For the text-containing cell, return its midpoint in [X, Y] coordinate format. 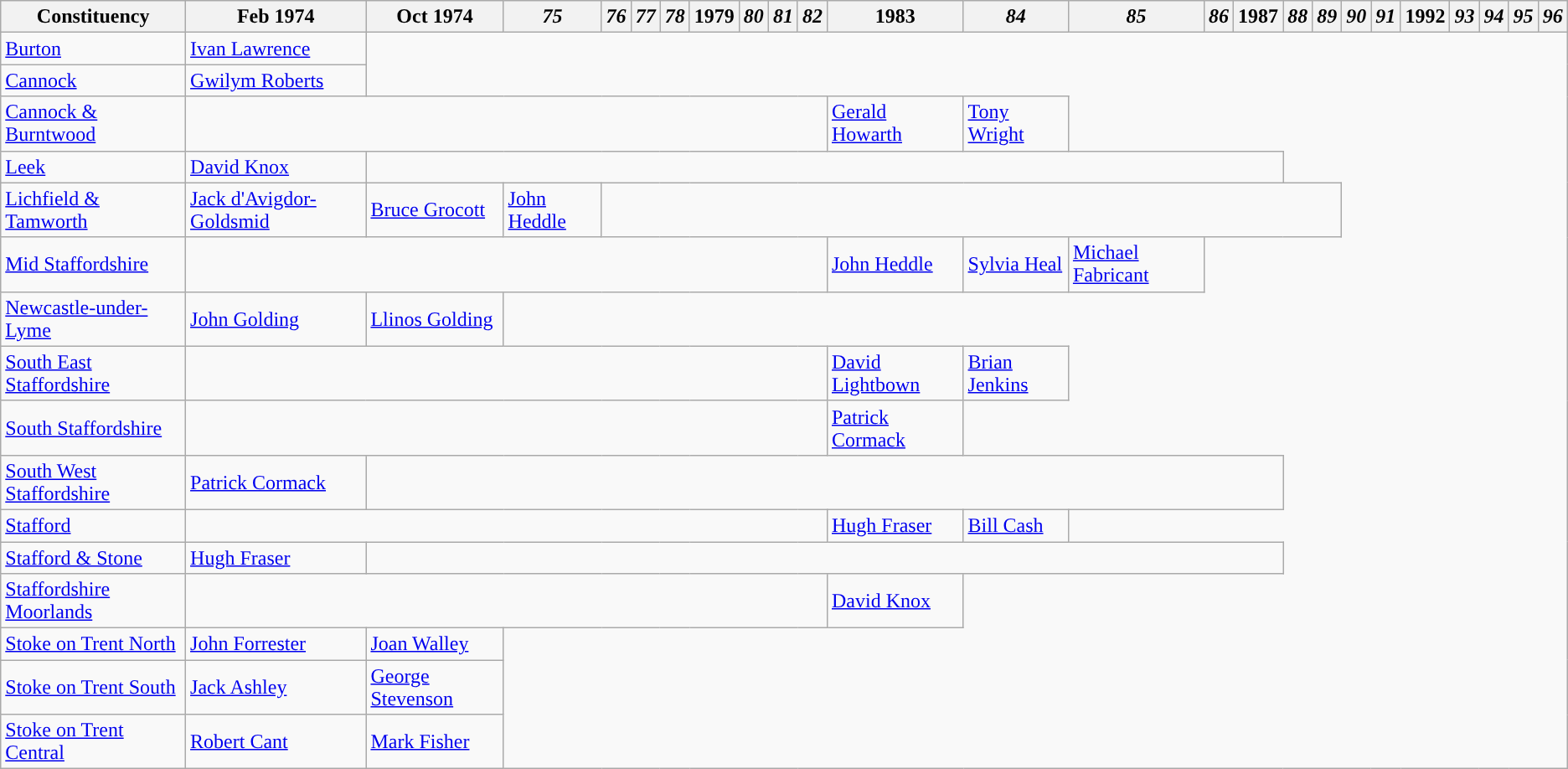
Stoke on Trent South [94, 687]
Llinos Golding [435, 318]
Gwilym Roberts [276, 80]
John Golding [276, 318]
Jack d'Avigdor-Goldsmid [276, 209]
George Stevenson [435, 687]
Stoke on Trent Central [94, 742]
81 [782, 17]
Joan Walley [435, 644]
Sylvia Heal [1015, 265]
Stafford & Stone [94, 557]
84 [1015, 17]
96 [1553, 17]
Staffordshire Moorlands [94, 601]
Leek [94, 167]
South West Staffordshire [94, 483]
1992 [1426, 17]
77 [645, 17]
76 [616, 17]
88 [1298, 17]
91 [1385, 17]
Stoke on Trent North [94, 644]
Robert Cant [276, 742]
1987 [1258, 17]
Cannock [94, 80]
78 [675, 17]
Jack Ashley [276, 687]
Stafford [94, 525]
75 [553, 17]
1979 [714, 17]
Lichfield & Tamworth [94, 209]
Burton [94, 49]
Brian Jenkins [1015, 374]
Gerald Howarth [895, 124]
95 [1523, 17]
David Lightbown [895, 374]
1983 [895, 17]
80 [754, 17]
94 [1494, 17]
Mid Staffordshire [94, 265]
Bruce Grocott [435, 209]
93 [1464, 17]
89 [1327, 17]
Oct 1974 [435, 17]
South East Staffordshire [94, 374]
John Forrester [276, 644]
Mark Fisher [435, 742]
90 [1357, 17]
Constituency [94, 17]
Michael Fabricant [1136, 265]
86 [1218, 17]
Cannock & Burntwood [94, 124]
South Staffordshire [94, 427]
Newcastle-under-Lyme [94, 318]
Tony Wright [1015, 124]
82 [812, 17]
Ivan Lawrence [276, 49]
85 [1136, 17]
Feb 1974 [276, 17]
Bill Cash [1015, 525]
